Output the (x, y) coordinate of the center of the cell containing the given text.  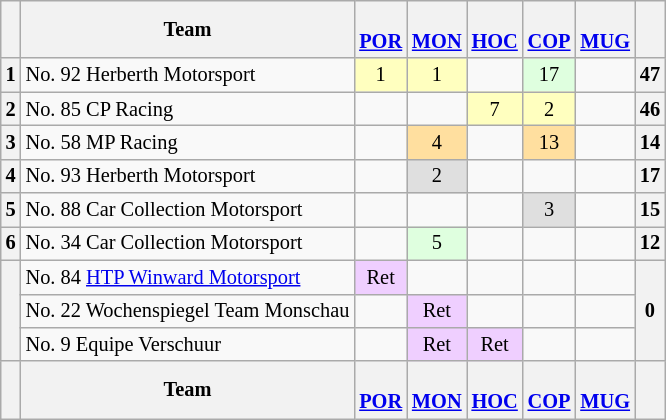
No. 34 Car Collection Motorsport (188, 243)
No. 88 Car Collection Motorsport (188, 210)
7 (495, 109)
No. 22 Wochenspiegel Team Monschau (188, 311)
No. 84 HTP Winward Motorsport (188, 277)
13 (550, 142)
No. 93 Herberth Motorsport (188, 176)
No. 58 MP Racing (188, 142)
15 (650, 210)
12 (650, 243)
No. 9 Equipe Verschuur (188, 344)
47 (650, 75)
46 (650, 109)
0 (650, 310)
No. 92 Herberth Motorsport (188, 75)
14 (650, 142)
No. 85 CP Racing (188, 109)
6 (11, 243)
